Capture the cell that displays the provided text and extract its [X, Y] central coordinate. 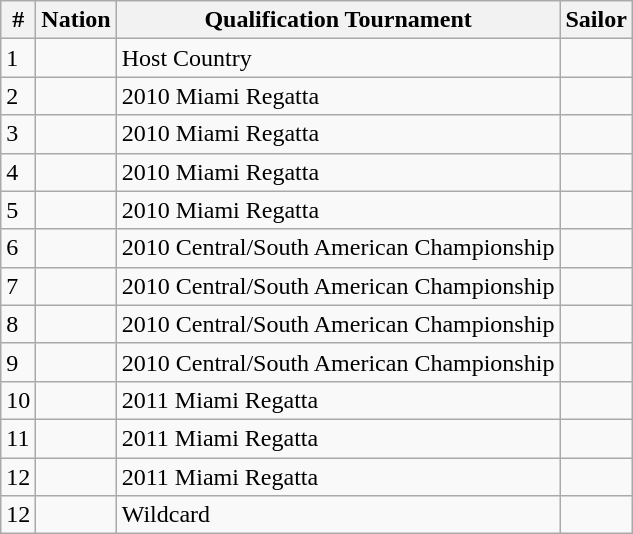
Wildcard [338, 515]
Nation [76, 20]
# [18, 20]
Sailor [596, 20]
4 [18, 172]
11 [18, 438]
8 [18, 324]
7 [18, 286]
2 [18, 96]
10 [18, 400]
1 [18, 58]
9 [18, 362]
Qualification Tournament [338, 20]
6 [18, 248]
Host Country [338, 58]
3 [18, 134]
5 [18, 210]
